Search for the cell housing the specified text and yield its [x, y] center coordinate. 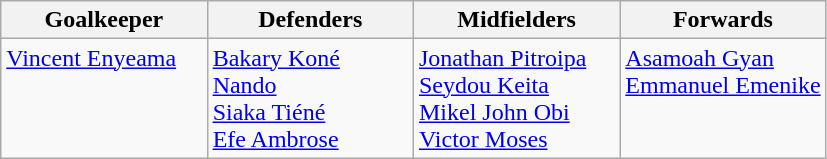
Vincent Enyeama [104, 98]
Midfielders [516, 20]
Jonathan Pitroipa Seydou Keita Mikel John Obi Victor Moses [516, 98]
Goalkeeper [104, 20]
Asamoah Gyan Emmanuel Emenike [723, 98]
Bakary Koné Nando Siaka Tiéné Efe Ambrose [310, 98]
Forwards [723, 20]
Defenders [310, 20]
